From the cell containing the given text, extract its center point as (X, Y) coordinate. 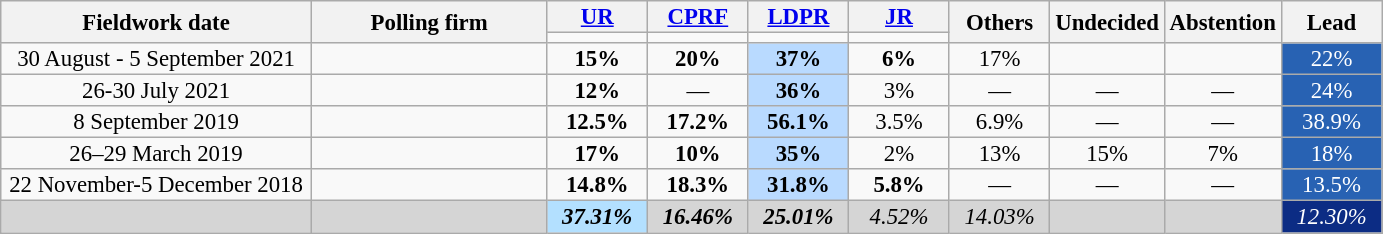
14.03% (1000, 217)
18.3% (698, 186)
Others (1000, 22)
13.5% (1332, 186)
37.31% (598, 217)
Undecided (1107, 22)
31.8% (798, 186)
14.8% (598, 186)
UR (598, 17)
38.9% (1332, 122)
3.5% (900, 122)
25.01% (798, 217)
37% (798, 59)
16.46% (698, 217)
24% (1332, 91)
22 November-5 December 2018 (156, 186)
13% (1000, 154)
4.52% (900, 217)
12.5% (598, 122)
12% (598, 91)
12.30% (1332, 217)
CPRF (698, 17)
5.8% (900, 186)
6% (900, 59)
26-30 July 2021 (156, 91)
36% (798, 91)
56.1% (798, 122)
10% (698, 154)
22% (1332, 59)
6.9% (1000, 122)
26–29 March 2019 (156, 154)
Lead (1332, 22)
2% (900, 154)
Polling firm (429, 22)
8 September 2019 (156, 122)
Abstention (1222, 22)
30 August - 5 September 2021 (156, 59)
7% (1222, 154)
35% (798, 154)
18% (1332, 154)
20% (698, 59)
3% (900, 91)
LDPR (798, 17)
Fieldwork date (156, 22)
JR (900, 17)
17.2% (698, 122)
